Determine the (X, Y) coordinate at the center of the cell enclosing the given text.  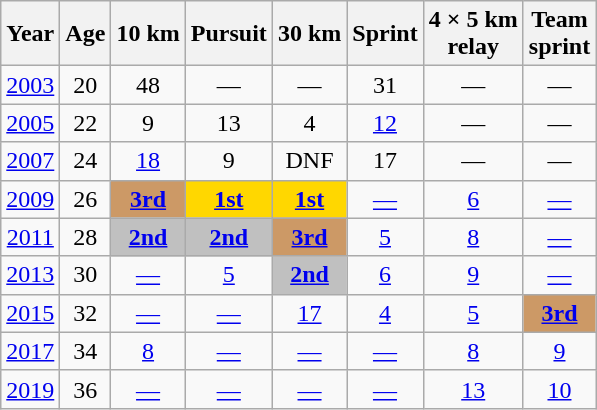
2019 (30, 389)
36 (86, 389)
28 (86, 237)
10 km (148, 34)
30 (86, 275)
2007 (30, 161)
12 (385, 123)
2003 (30, 85)
26 (86, 199)
Sprint (385, 34)
30 km (309, 34)
20 (86, 85)
2013 (30, 275)
34 (86, 351)
48 (148, 85)
2009 (30, 199)
2011 (30, 237)
32 (86, 313)
2017 (30, 351)
4 × 5 kmrelay (473, 34)
DNF (309, 161)
Teamsprint (559, 34)
Year (30, 34)
22 (86, 123)
31 (385, 85)
Pursuit (228, 34)
10 (559, 389)
2005 (30, 123)
Age (86, 34)
2015 (30, 313)
18 (148, 161)
24 (86, 161)
